Find where the given text appears and provide that cell's center as [x, y] coordinate. 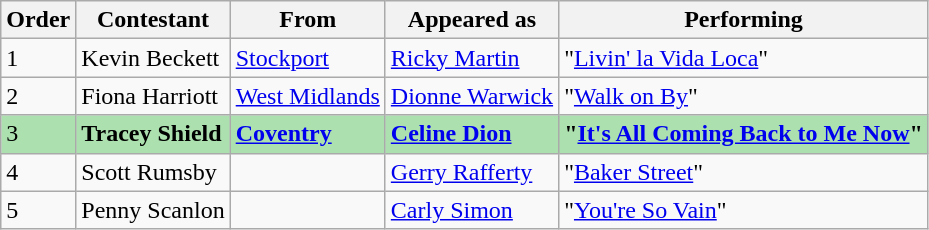
Appeared as [472, 20]
3 [38, 134]
Gerry Rafferty [472, 172]
Contestant [153, 20]
Carly Simon [472, 210]
From [308, 20]
2 [38, 96]
Performing [744, 20]
4 [38, 172]
"Walk on By" [744, 96]
Tracey Shield [153, 134]
1 [38, 58]
"You're So Vain" [744, 210]
5 [38, 210]
"Livin' la Vida Loca" [744, 58]
Order [38, 20]
Coventry [308, 134]
Fiona Harriott [153, 96]
Ricky Martin [472, 58]
Penny Scanlon [153, 210]
Scott Rumsby [153, 172]
"Baker Street" [744, 172]
West Midlands [308, 96]
Celine Dion [472, 134]
"It's All Coming Back to Me Now" [744, 134]
Stockport [308, 58]
Kevin Beckett [153, 58]
Dionne Warwick [472, 96]
